Capture the cell that displays the provided text and extract its [X, Y] central coordinate. 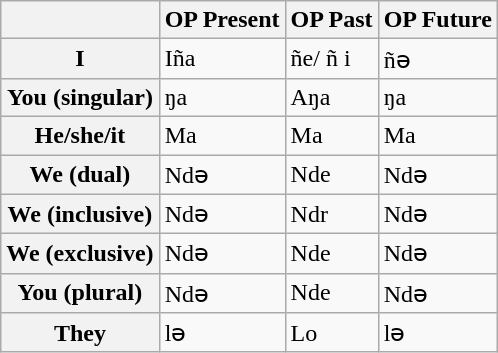
We (inclusive) [80, 214]
We (dual) [80, 174]
They [80, 333]
He/she/it [80, 135]
Aŋa [332, 97]
Iña [222, 59]
We (exclusive) [80, 254]
OP Past [332, 20]
You (singular) [80, 97]
You (plural) [80, 293]
Ndr [332, 214]
ñe/ ñ i [332, 59]
OP Future [438, 20]
OP Present [222, 20]
I [80, 59]
ñə [438, 59]
Lo [332, 333]
